Return the [x, y] coordinate for the center point of the cell that contains the specified text.  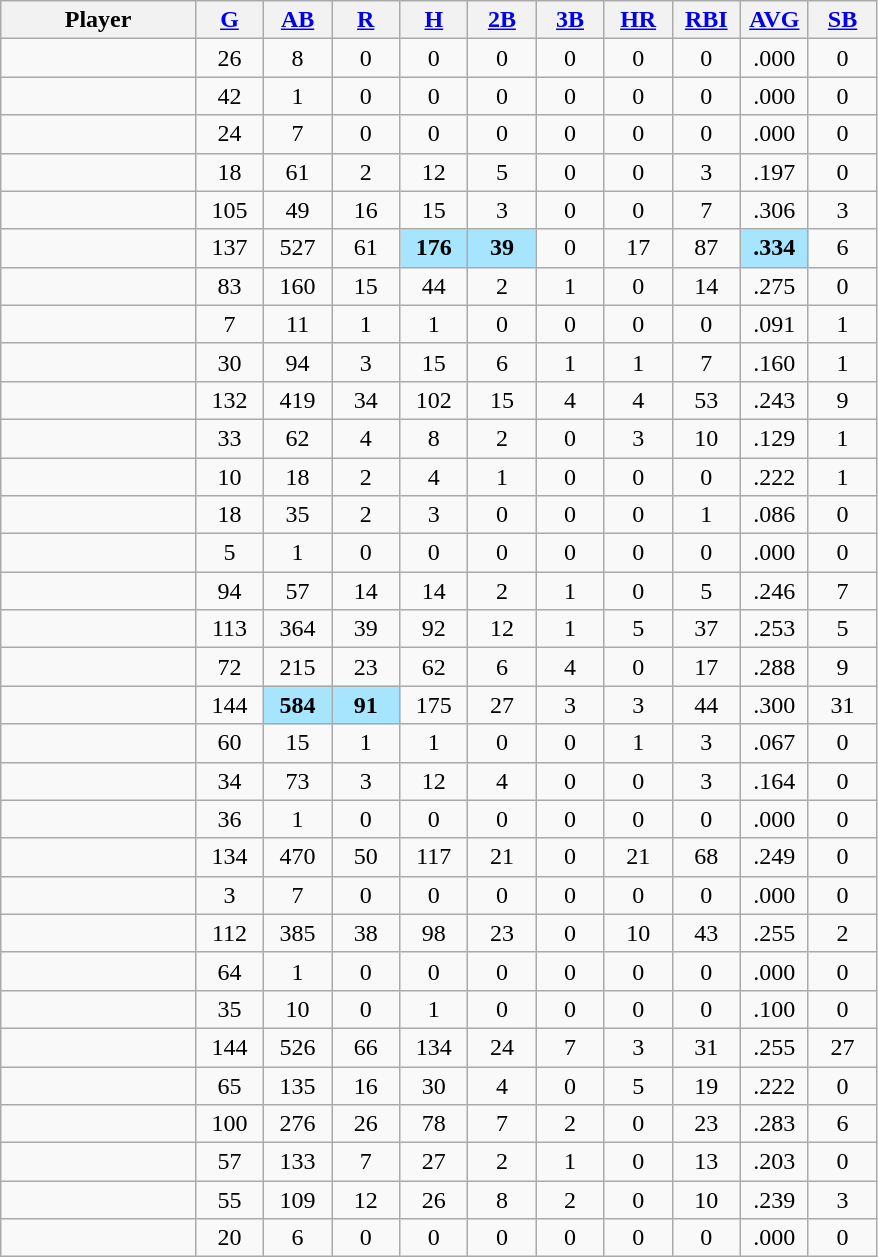
G [229, 20]
364 [298, 629]
.100 [774, 1009]
66 [366, 1047]
526 [298, 1047]
19 [706, 1085]
AVG [774, 20]
276 [298, 1124]
137 [229, 248]
175 [434, 705]
64 [229, 971]
68 [706, 857]
50 [366, 857]
.197 [774, 172]
117 [434, 857]
.067 [774, 743]
109 [298, 1200]
385 [298, 933]
.243 [774, 400]
3B [570, 20]
.306 [774, 210]
.275 [774, 286]
H [434, 20]
78 [434, 1124]
112 [229, 933]
SB [842, 20]
102 [434, 400]
133 [298, 1162]
33 [229, 438]
73 [298, 781]
.249 [774, 857]
AB [298, 20]
49 [298, 210]
87 [706, 248]
43 [706, 933]
53 [706, 400]
38 [366, 933]
.239 [774, 1200]
.253 [774, 629]
584 [298, 705]
42 [229, 96]
.203 [774, 1162]
.300 [774, 705]
HR [638, 20]
20 [229, 1238]
527 [298, 248]
Player [98, 20]
60 [229, 743]
R [366, 20]
105 [229, 210]
98 [434, 933]
.246 [774, 591]
.086 [774, 515]
11 [298, 324]
419 [298, 400]
.160 [774, 362]
100 [229, 1124]
.334 [774, 248]
.129 [774, 438]
215 [298, 667]
176 [434, 248]
55 [229, 1200]
160 [298, 286]
.091 [774, 324]
.288 [774, 667]
92 [434, 629]
113 [229, 629]
RBI [706, 20]
65 [229, 1085]
.283 [774, 1124]
.164 [774, 781]
72 [229, 667]
135 [298, 1085]
37 [706, 629]
132 [229, 400]
83 [229, 286]
470 [298, 857]
13 [706, 1162]
36 [229, 819]
2B [502, 20]
91 [366, 705]
